Find where the given text appears and provide that cell's center as [x, y] coordinate. 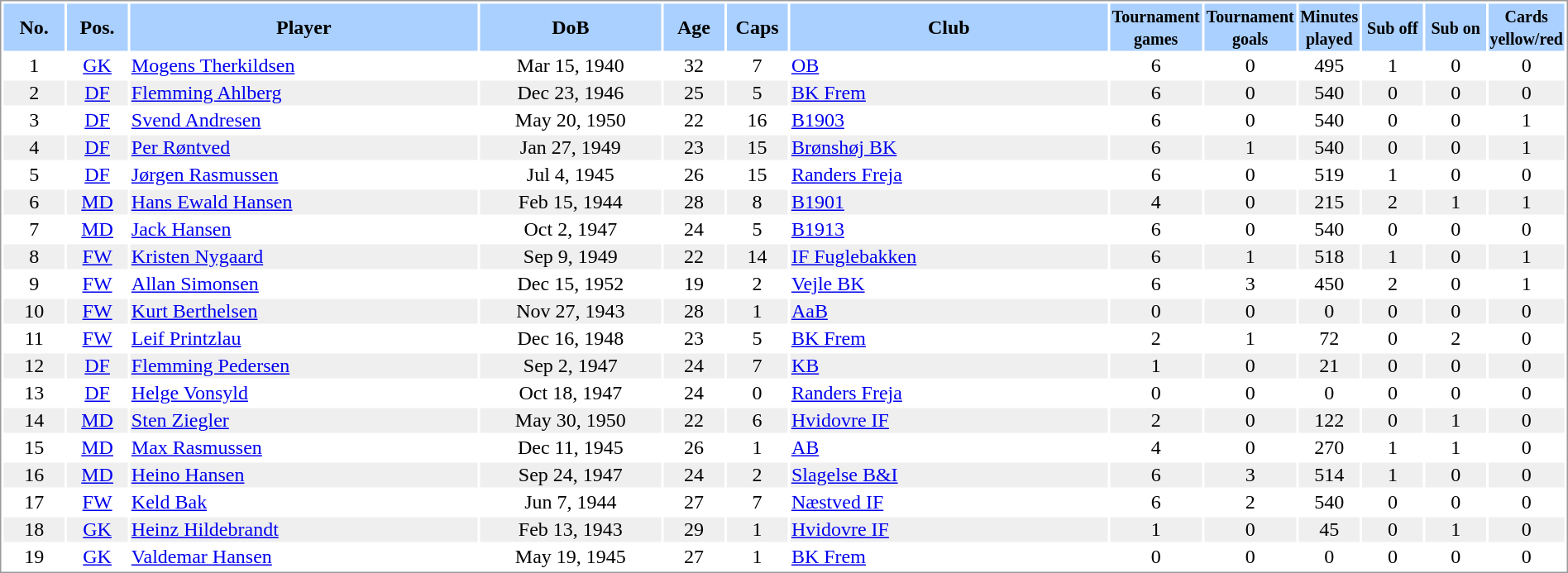
Pos. [98, 26]
B1913 [949, 229]
Player [304, 26]
13 [33, 393]
Kurt Berthelsen [304, 312]
Dec 11, 1945 [571, 447]
Dec 23, 1946 [571, 93]
495 [1329, 65]
DoB [571, 26]
Dec 15, 1952 [571, 284]
10 [33, 312]
OB [949, 65]
Jun 7, 1944 [571, 502]
Tournamentgoals [1250, 26]
45 [1329, 530]
Max Rasmussen [304, 447]
Feb 13, 1943 [571, 530]
AB [949, 447]
18 [33, 530]
Slagelse B&I [949, 475]
25 [693, 93]
Vejle BK [949, 284]
May 30, 1950 [571, 421]
Feb 15, 1944 [571, 203]
Cardsyellow/red [1527, 26]
May 20, 1950 [571, 120]
Sep 2, 1947 [571, 366]
IF Fuglebakken [949, 257]
B1903 [949, 120]
270 [1329, 447]
Jul 4, 1945 [571, 174]
Sub off [1393, 26]
Nov 27, 1943 [571, 312]
Næstved IF [949, 502]
29 [693, 530]
AaB [949, 312]
Oct 2, 1947 [571, 229]
B1901 [949, 203]
Svend Andresen [304, 120]
Flemming Pedersen [304, 366]
Hans Ewald Hansen [304, 203]
Sep 9, 1949 [571, 257]
215 [1329, 203]
Sub on [1456, 26]
Brønshøj BK [949, 148]
Sten Ziegler [304, 421]
518 [1329, 257]
Per Røntved [304, 148]
Kristen Nygaard [304, 257]
Jack Hansen [304, 229]
32 [693, 65]
Club [949, 26]
514 [1329, 475]
Valdemar Hansen [304, 556]
11 [33, 338]
Jørgen Rasmussen [304, 174]
Keld Bak [304, 502]
Heino Hansen [304, 475]
Age [693, 26]
Heinz Hildebrandt [304, 530]
Tournamentgames [1156, 26]
450 [1329, 284]
Sep 24, 1947 [571, 475]
17 [33, 502]
Oct 18, 1947 [571, 393]
Minutesplayed [1329, 26]
9 [33, 284]
Dec 16, 1948 [571, 338]
Mogens Therkildsen [304, 65]
122 [1329, 421]
72 [1329, 338]
Helge Vonsyld [304, 393]
Caps [758, 26]
Mar 15, 1940 [571, 65]
12 [33, 366]
Leif Printzlau [304, 338]
519 [1329, 174]
May 19, 1945 [571, 556]
21 [1329, 366]
Flemming Ahlberg [304, 93]
No. [33, 26]
KB [949, 366]
Allan Simonsen [304, 284]
Jan 27, 1949 [571, 148]
